Extract the [x, y] coordinate from the center of the cell holding the provided text.  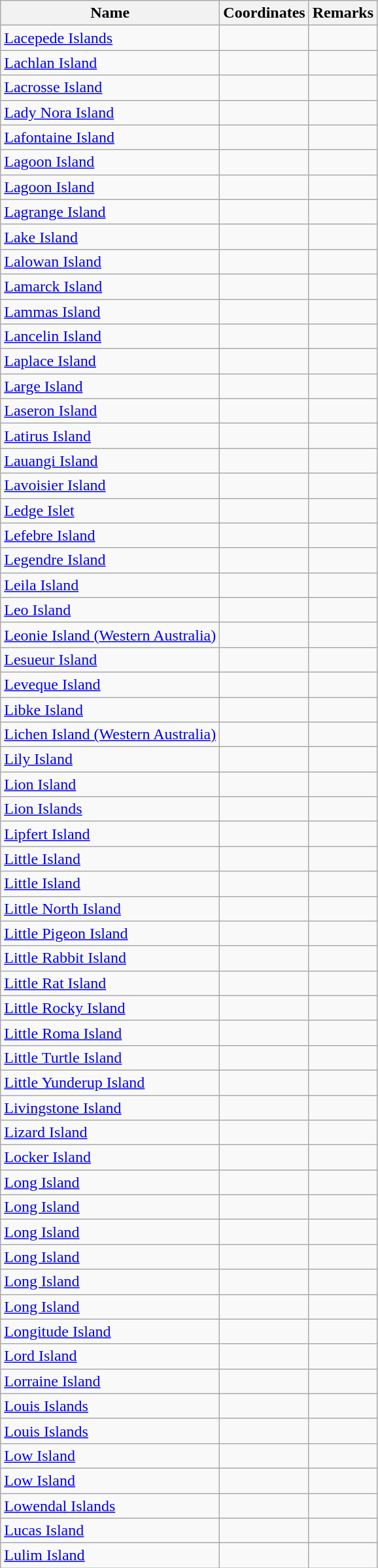
Lord Island [110, 1356]
Lammas Island [110, 312]
Little Yunderup Island [110, 1082]
Little Roma Island [110, 1033]
Lily Island [110, 759]
Little Rocky Island [110, 1008]
Lorraine Island [110, 1381]
Lulim Island [110, 1556]
Coordinates [264, 13]
Lauangi Island [110, 461]
Legendre Island [110, 560]
Leo Island [110, 610]
Lacrosse Island [110, 88]
Latirus Island [110, 436]
Name [110, 13]
Lagrange Island [110, 212]
Little Turtle Island [110, 1058]
Longitude Island [110, 1331]
Lachlan Island [110, 63]
Little North Island [110, 909]
Locker Island [110, 1158]
Lion Island [110, 784]
Little Rat Island [110, 983]
Little Rabbit Island [110, 958]
Lizard Island [110, 1133]
Lamarck Island [110, 286]
Lacepede Islands [110, 38]
Lowendal Islands [110, 1505]
Leonie Island (Western Australia) [110, 635]
Laplace Island [110, 361]
Lion Islands [110, 809]
Libke Island [110, 709]
Lichen Island (Western Australia) [110, 735]
Lipfert Island [110, 834]
Lafontaine Island [110, 137]
Large Island [110, 386]
Laseron Island [110, 411]
Leila Island [110, 585]
Lancelin Island [110, 337]
Remarks [343, 13]
Lucas Island [110, 1531]
Little Pigeon Island [110, 933]
Lavoisier Island [110, 486]
Ledge Islet [110, 510]
Livingstone Island [110, 1108]
Lake Island [110, 237]
Lady Nora Island [110, 112]
Leveque Island [110, 684]
Lalowan Island [110, 261]
Lesueur Island [110, 659]
Lefebre Island [110, 535]
